Identify which cell holds the provided text, then report its (x, y) central coordinate. 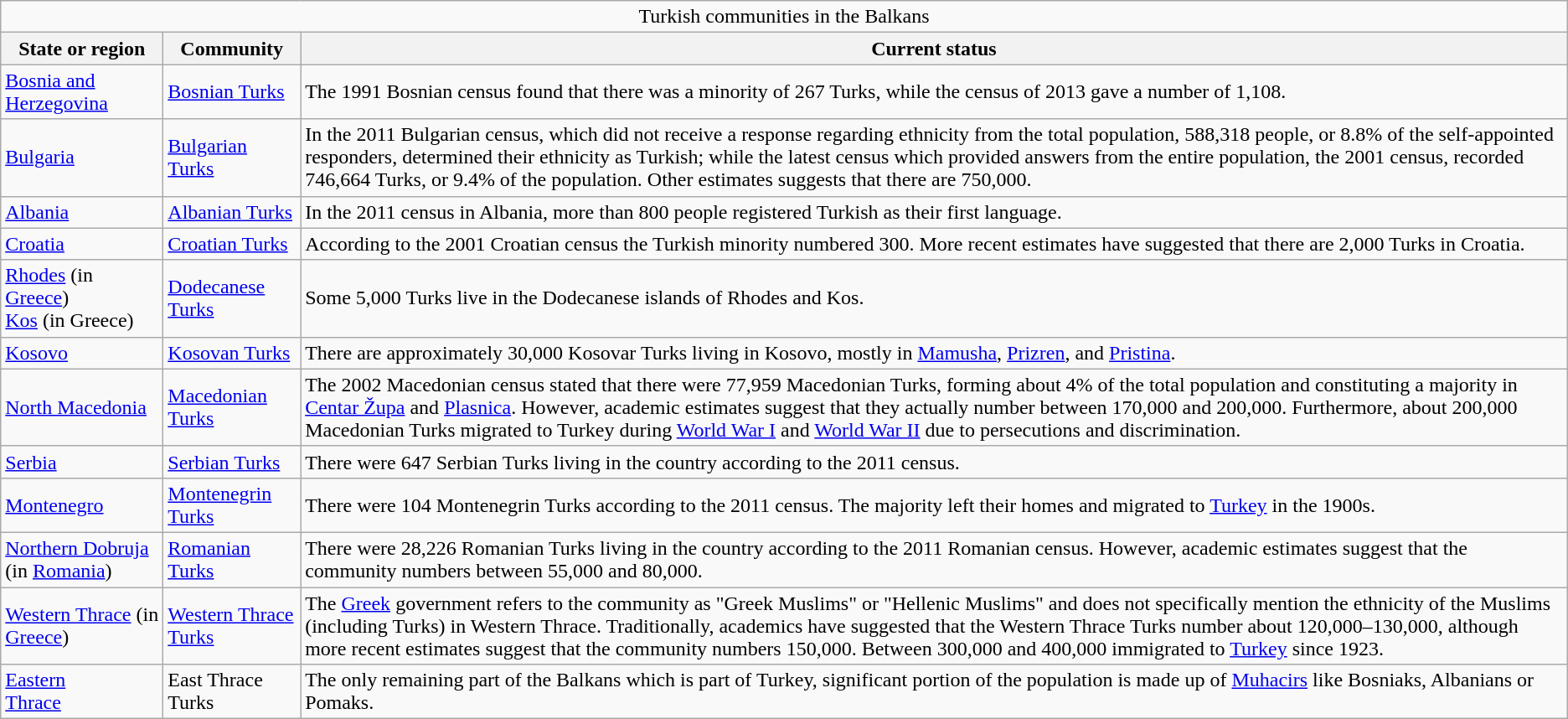
Macedonian Turks (232, 407)
Albanian Turks (232, 212)
EasternThrace (82, 692)
Bosnian Turks (232, 92)
Rhodes (in Greece) Kos (in Greece) (82, 298)
According to the 2001 Croatian census the Turkish minority numbered 300. More recent estimates have suggested that there are 2,000 Turks in Croatia. (935, 244)
The 1991 Bosnian census found that there was a minority of 267 Turks, while the census of 2013 gave a number of 1,108. (935, 92)
Kosovan Turks (232, 353)
Western Thrace (in Greece) (82, 625)
Western Thrace Turks (232, 625)
In the 2011 census in Albania, more than 800 people registered Turkish as their first language. (935, 212)
State or region (82, 49)
Montenegro (82, 504)
Some 5,000 Turks live in the Dodecanese islands of Rhodes and Kos. (935, 298)
Community (232, 49)
East Thrace Turks (232, 692)
There were 647 Serbian Turks living in the country according to the 2011 census. (935, 462)
Romanian Turks (232, 560)
Current status (935, 49)
Serbian Turks (232, 462)
Kosovo (82, 353)
Croatia (82, 244)
Bosnia and Herzegovina (82, 92)
Turkish communities in the Balkans (784, 17)
Dodecanese Turks (232, 298)
Northern Dobruja (in Romania) (82, 560)
Bulgarian Turks (232, 158)
There are approximately 30,000 Kosovar Turks living in Kosovo, mostly in Mamusha, Prizren, and Pristina. (935, 353)
North Macedonia (82, 407)
Croatian Turks (232, 244)
Serbia (82, 462)
Bulgaria (82, 158)
Albania (82, 212)
Montenegrin Turks (232, 504)
There were 104 Montenegrin Turks according to the 2011 census. The majority left their homes and migrated to Turkey in the 1900s. (935, 504)
